Output the [x, y] coordinate of the center of the cell containing the given text.  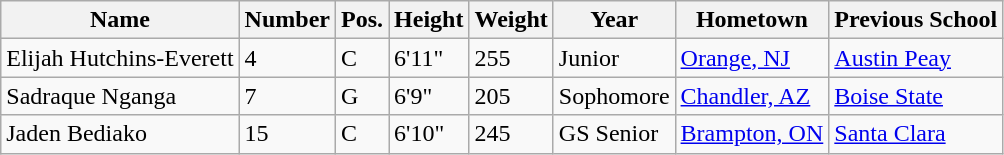
15 [287, 134]
205 [511, 96]
Weight [511, 20]
Orange, NJ [752, 58]
Junior [614, 58]
Brampton, ON [752, 134]
G [362, 96]
Height [429, 20]
Austin Peay [916, 58]
Pos. [362, 20]
Previous School [916, 20]
Elijah Hutchins-Everett [120, 58]
Number [287, 20]
7 [287, 96]
Santa Clara [916, 134]
Sophomore [614, 96]
255 [511, 58]
Hometown [752, 20]
Boise State [916, 96]
Year [614, 20]
6'10" [429, 134]
Sadraque Nganga [120, 96]
6'9" [429, 96]
Chandler, AZ [752, 96]
245 [511, 134]
6'11" [429, 58]
Name [120, 20]
GS Senior [614, 134]
Jaden Bediako [120, 134]
4 [287, 58]
